Determine the (X, Y) coordinate at the center of the cell enclosing the given text.  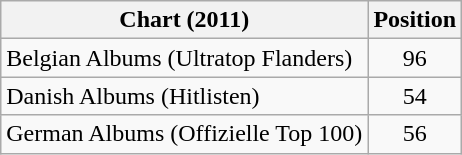
Danish Albums (Hitlisten) (184, 96)
54 (415, 96)
56 (415, 134)
96 (415, 58)
Belgian Albums (Ultratop Flanders) (184, 58)
German Albums (Offizielle Top 100) (184, 134)
Chart (2011) (184, 20)
Position (415, 20)
